Output the (x, y) coordinate of the center of the cell containing the given text.  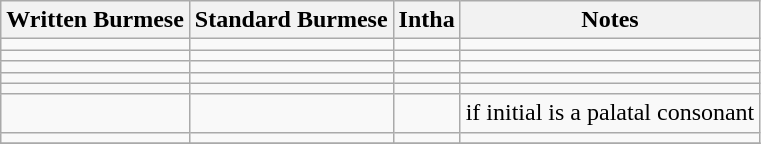
Notes (610, 20)
if initial is a palatal consonant (610, 113)
Standard Burmese (291, 20)
Written Burmese (96, 20)
Intha (426, 20)
